Identify which cell holds the provided text, then report its (X, Y) central coordinate. 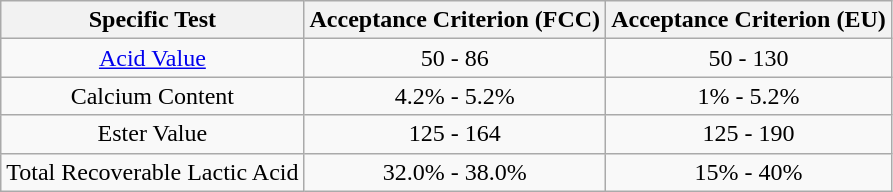
50 - 86 (455, 58)
Total Recoverable Lactic Acid (152, 172)
32.0% - 38.0% (455, 172)
Calcium Content (152, 96)
4.2% - 5.2% (455, 96)
50 - 130 (749, 58)
1% - 5.2% (749, 96)
Acid Value (152, 58)
Acceptance Criterion (FCC) (455, 20)
Ester Value (152, 134)
Acceptance Criterion (EU) (749, 20)
Specific Test (152, 20)
15% - 40% (749, 172)
125 - 164 (455, 134)
125 - 190 (749, 134)
